Return the (x, y) coordinate for the center point of the cell that contains the specified text.  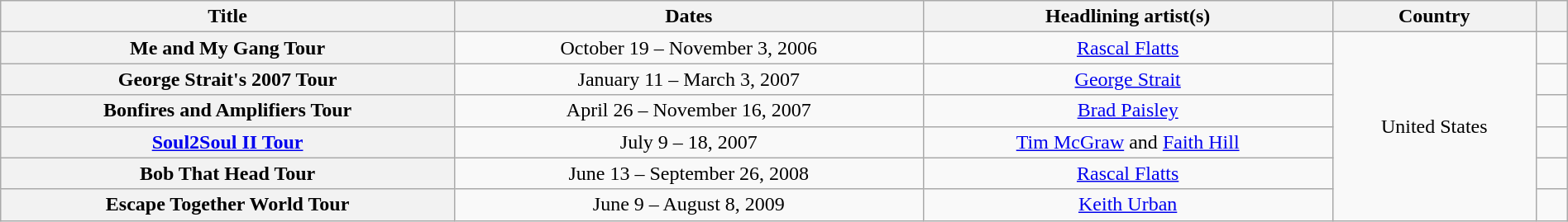
Me and My Gang Tour (228, 48)
Escape Together World Tour (228, 205)
Brad Paisley (1128, 111)
July 9 – 18, 2007 (688, 142)
June 13 – September 26, 2008 (688, 173)
Bob That Head Tour (228, 173)
October 19 – November 3, 2006 (688, 48)
Soul2Soul II Tour (228, 142)
Tim McGraw and Faith Hill (1128, 142)
Bonfires and Amplifiers Tour (228, 111)
Keith Urban (1128, 205)
June 9 – August 8, 2009 (688, 205)
George Strait's 2007 Tour (228, 79)
April 26 – November 16, 2007 (688, 111)
Dates (688, 17)
January 11 – March 3, 2007 (688, 79)
George Strait (1128, 79)
United States (1434, 126)
Country (1434, 17)
Title (228, 17)
Headlining artist(s) (1128, 17)
